Identify which cell holds the provided text, then report its (X, Y) central coordinate. 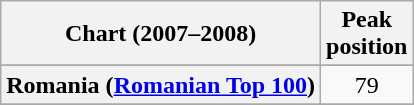
Chart (2007–2008) (161, 34)
79 (367, 85)
Romania (Romanian Top 100) (161, 85)
Peakposition (367, 34)
